Locate the cell with the specified text and output its [X, Y] center coordinate. 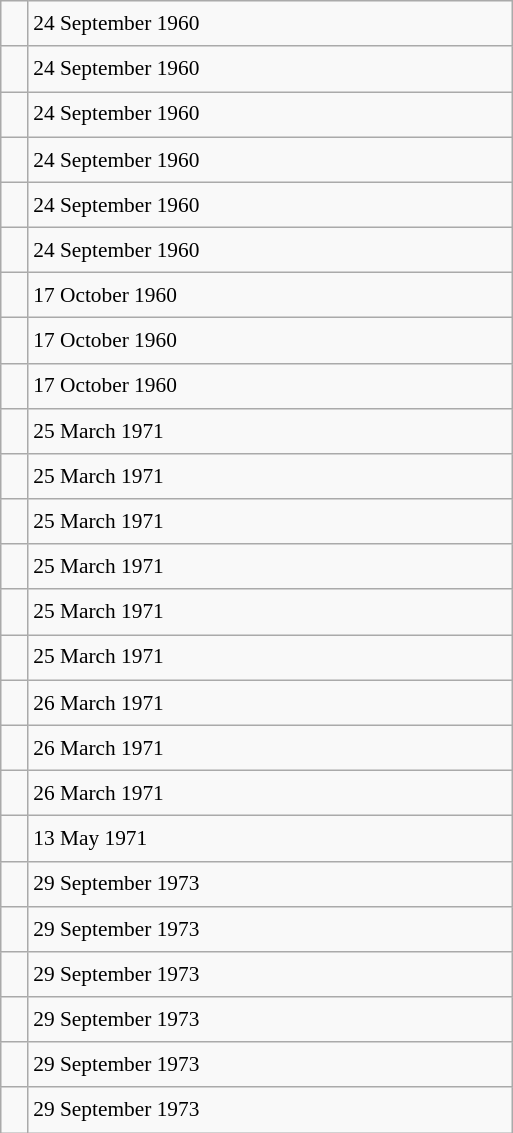
13 May 1971 [270, 838]
